Scan for the cell matching the given text and deliver its [x, y] coordinate at center. 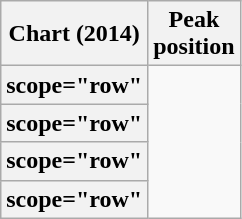
Peakposition [194, 34]
Chart (2014) [74, 34]
